Find where the given text appears and provide that cell's center as (x, y) coordinate. 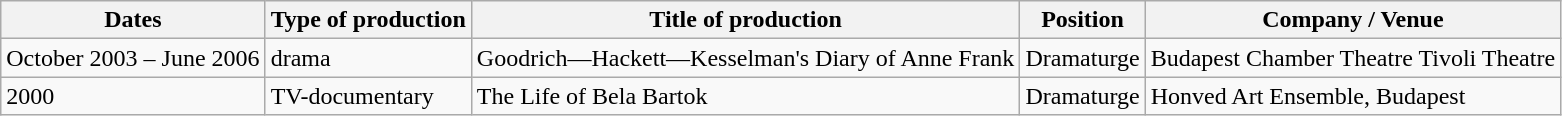
TV-documentary (368, 96)
Honved Art Ensemble, Budapest (1352, 96)
October 2003 – June 2006 (133, 58)
The Life of Bela Bartok (746, 96)
Position (1082, 20)
Dates (133, 20)
drama (368, 58)
Title of production (746, 20)
Company / Venue (1352, 20)
Type of production (368, 20)
Budapest Chamber Theatre Tivoli Theatre (1352, 58)
2000 (133, 96)
Goodrich—Hackett—Kesselman's Diary of Anne Frank (746, 58)
